Find where the given text appears and provide that cell's center as (X, Y) coordinate. 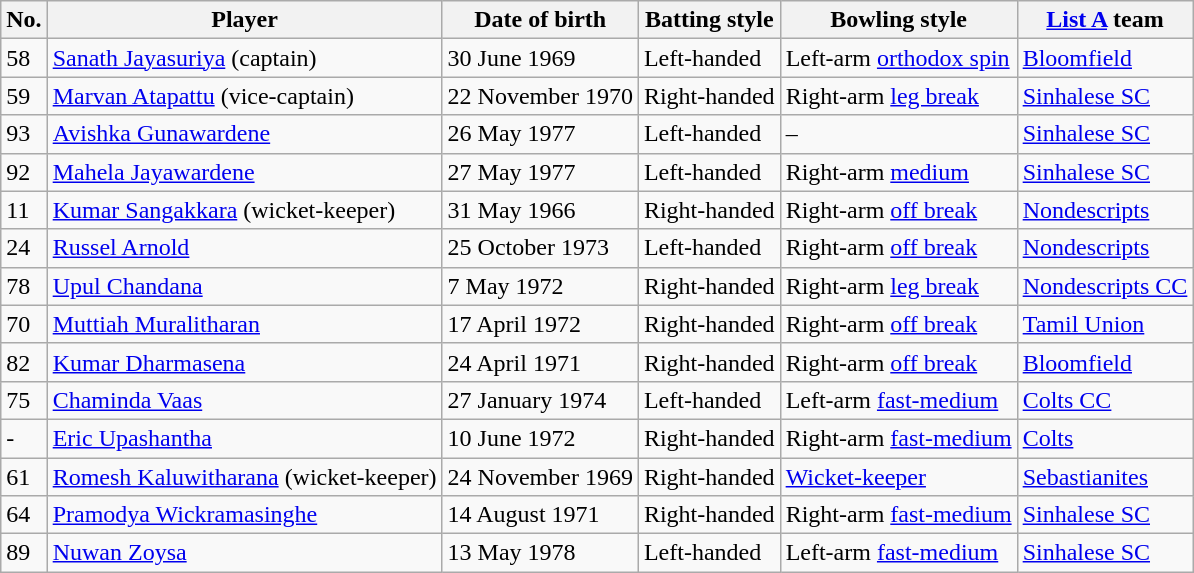
10 June 1972 (540, 438)
13 May 1978 (540, 553)
7 May 1972 (540, 286)
Sebastianites (1105, 477)
Date of birth (540, 20)
24 April 1971 (540, 362)
Nondescripts CC (1105, 286)
Wicket-keeper (898, 477)
Pramodya Wickramasinghe (244, 515)
64 (24, 515)
Colts (1105, 438)
24 (24, 248)
Nuwan Zoysa (244, 553)
58 (24, 58)
27 May 1977 (540, 172)
17 April 1972 (540, 324)
78 (24, 286)
92 (24, 172)
82 (24, 362)
Sanath Jayasuriya (captain) (244, 58)
61 (24, 477)
Muttiah Muralitharan (244, 324)
Russel Arnold (244, 248)
25 October 1973 (540, 248)
Eric Upashantha (244, 438)
- (24, 438)
List A team (1105, 20)
26 May 1977 (540, 134)
24 November 1969 (540, 477)
11 (24, 210)
Colts CC (1105, 400)
70 (24, 324)
22 November 1970 (540, 96)
93 (24, 134)
Romesh Kaluwitharana (wicket-keeper) (244, 477)
Right-arm medium (898, 172)
Player (244, 20)
59 (24, 96)
No. (24, 20)
Upul Chandana (244, 286)
14 August 1971 (540, 515)
27 January 1974 (540, 400)
Left-arm orthodox spin (898, 58)
Kumar Dharmasena (244, 362)
Kumar Sangakkara (wicket-keeper) (244, 210)
– (898, 134)
Bowling style (898, 20)
30 June 1969 (540, 58)
Avishka Gunawardene (244, 134)
Batting style (709, 20)
Mahela Jayawardene (244, 172)
31 May 1966 (540, 210)
Tamil Union (1105, 324)
Marvan Atapattu (vice-captain) (244, 96)
Chaminda Vaas (244, 400)
75 (24, 400)
89 (24, 553)
